Scan for the cell matching the given text and deliver its (X, Y) coordinate at center. 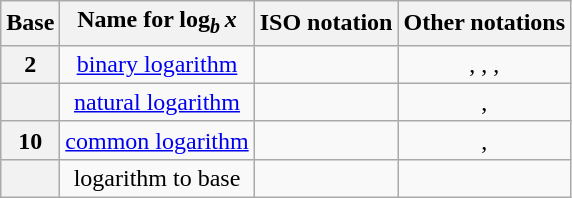
, , , (484, 64)
ISO notation (326, 23)
natural logarithm (157, 102)
2 (30, 64)
Base (30, 23)
Other notations (484, 23)
common logarithm (157, 140)
10 (30, 140)
logarithm to base (157, 178)
binary logarithm (157, 64)
Name for logb x (157, 23)
